For the text-containing cell, return its midpoint in [X, Y] coordinate format. 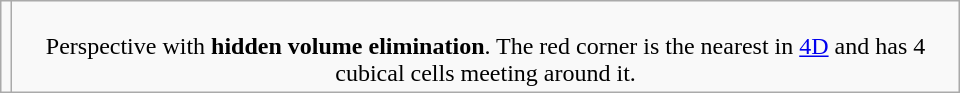
Perspective with hidden volume elimination. The red corner is the nearest in 4D and has 4 cubical cells meeting around it. [486, 47]
